Find where the given text appears and provide that cell's center as (x, y) coordinate. 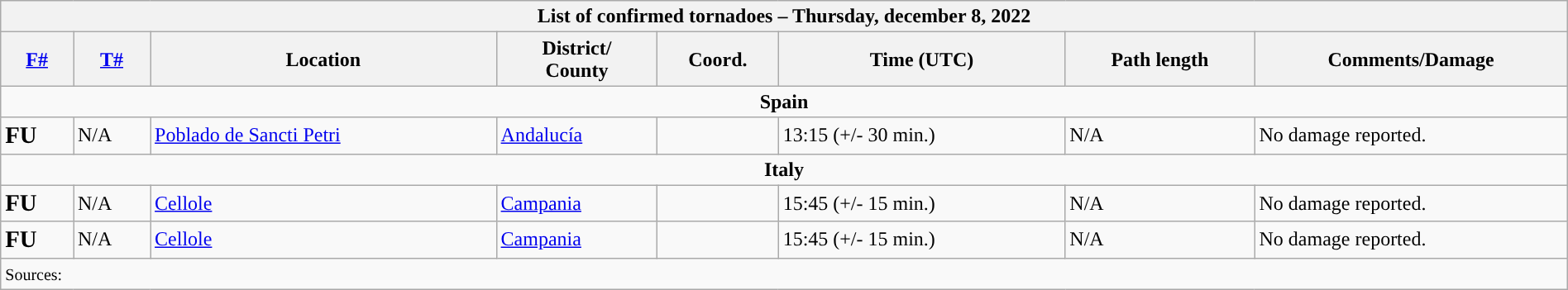
Spain (784, 102)
Time (UTC) (921, 59)
F# (37, 59)
List of confirmed tornadoes – Thursday, december 8, 2022 (784, 17)
District/County (577, 59)
Location (324, 59)
13:15 (+/- 30 min.) (921, 135)
Sources: (784, 273)
T# (111, 59)
Poblado de Sancti Petri (324, 135)
Italy (784, 169)
Coord. (718, 59)
Comments/Damage (1411, 59)
Path length (1159, 59)
Andalucía (577, 135)
